Output the (x, y) coordinate of the center of the cell containing the given text.  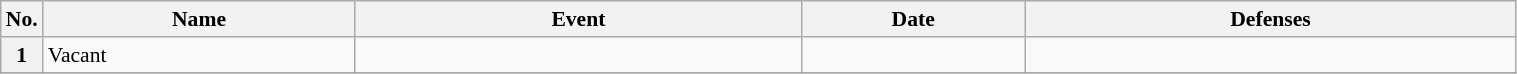
Vacant (200, 55)
Event (578, 19)
Name (200, 19)
Defenses (1270, 19)
1 (22, 55)
Date (912, 19)
No. (22, 19)
